Return the (X, Y) coordinate for the center point of the cell that contains the specified text.  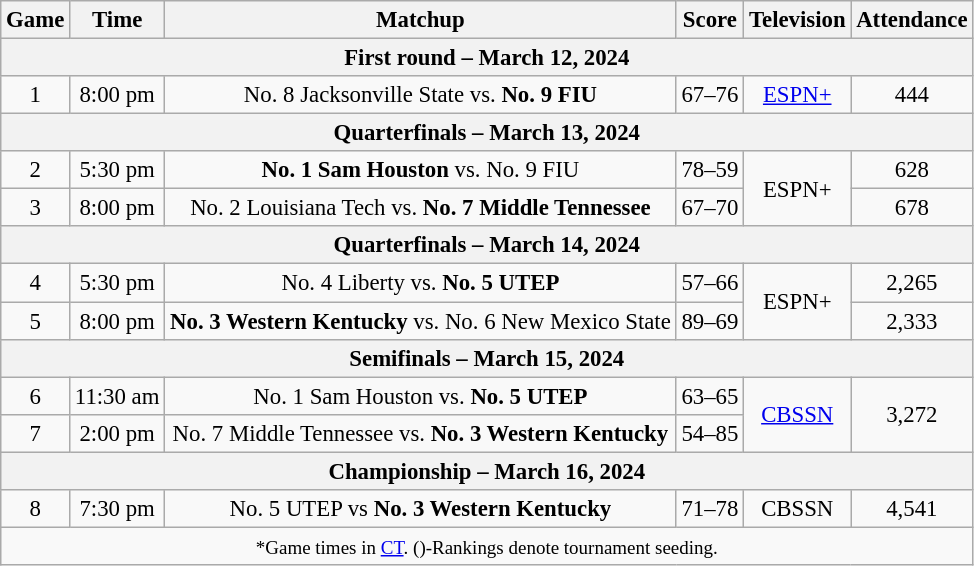
7 (36, 433)
Championship – March 16, 2024 (487, 471)
3 (36, 208)
Quarterfinals – March 13, 2024 (487, 133)
*Game times in CT. ()-Rankings denote tournament seeding. (487, 546)
Game (36, 20)
8 (36, 509)
Quarterfinals – March 14, 2024 (487, 245)
11:30 am (118, 396)
2,333 (912, 321)
Matchup (420, 20)
No. 1 Sam Houston vs. No. 9 FIU (420, 170)
2,265 (912, 283)
First round – March 12, 2024 (487, 58)
4,541 (912, 509)
No. 3 Western Kentucky vs. No. 6 New Mexico State (420, 321)
No. 2 Louisiana Tech vs. No. 7 Middle Tennessee (420, 208)
Television (798, 20)
71–78 (710, 509)
No. 7 Middle Tennessee vs. No. 3 Western Kentucky (420, 433)
4 (36, 283)
No. 8 Jacksonville State vs. No. 9 FIU (420, 95)
67–76 (710, 95)
Time (118, 20)
78–59 (710, 170)
63–65 (710, 396)
2 (36, 170)
Score (710, 20)
7:30 pm (118, 509)
5 (36, 321)
89–69 (710, 321)
No. 5 UTEP vs No. 3 Western Kentucky (420, 509)
67–70 (710, 208)
Attendance (912, 20)
2:00 pm (118, 433)
6 (36, 396)
54–85 (710, 433)
1 (36, 95)
No. 1 Sam Houston vs. No. 5 UTEP (420, 396)
678 (912, 208)
57–66 (710, 283)
3,272 (912, 414)
Semifinals – March 15, 2024 (487, 358)
628 (912, 170)
444 (912, 95)
No. 4 Liberty vs. No. 5 UTEP (420, 283)
